From the cell containing the given text, extract its center point as [x, y] coordinate. 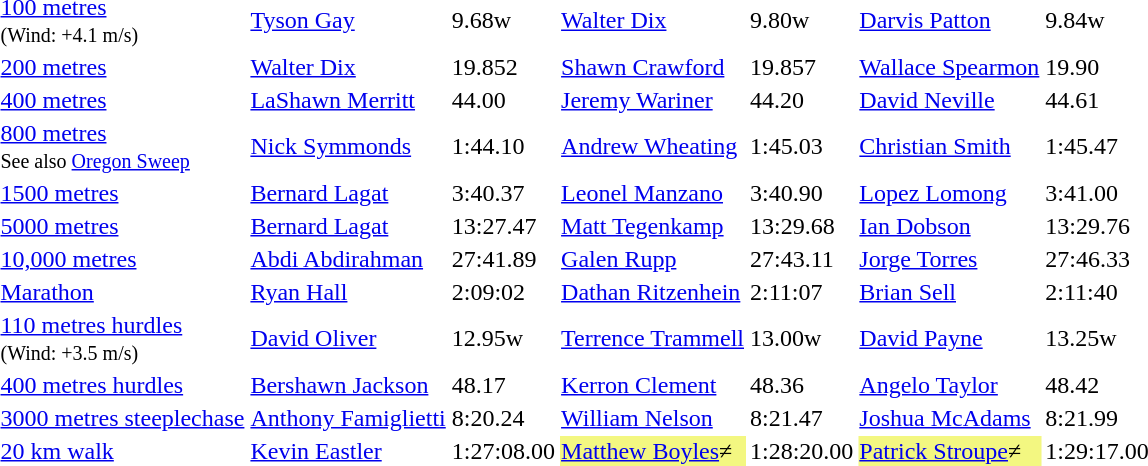
Christian Smith [950, 146]
12.95w [503, 338]
Shawn Crawford [653, 67]
19.852 [503, 67]
Ryan Hall [348, 292]
Joshua McAdams [950, 418]
13:29.68 [802, 226]
Jorge Torres [950, 259]
1:44.10 [503, 146]
Matthew Boyles≠ [653, 451]
8:20.24 [503, 418]
44.00 [503, 100]
48.36 [802, 385]
44.20 [802, 100]
Patrick Stroupe≠ [950, 451]
48.17 [503, 385]
27:41.89 [503, 259]
William Nelson [653, 418]
David Neville [950, 100]
Ian Dobson [950, 226]
Andrew Wheating [653, 146]
Kerron Clement [653, 385]
Jeremy Wariner [653, 100]
Brian Sell [950, 292]
2:09:02 [503, 292]
3:40.37 [503, 193]
Wallace Spearmon [950, 67]
Lopez Lomong [950, 193]
19.857 [802, 67]
Angelo Taylor [950, 385]
8:21.47 [802, 418]
13.00w [802, 338]
1:27:08.00 [503, 451]
27:43.11 [802, 259]
Terrence Trammell [653, 338]
2:11:07 [802, 292]
Walter Dix [348, 67]
David Oliver [348, 338]
Matt Tegenkamp [653, 226]
David Payne [950, 338]
1:28:20.00 [802, 451]
Abdi Abdirahman [348, 259]
13:27.47 [503, 226]
Anthony Famiglietti [348, 418]
Bershawn Jackson [348, 385]
Leonel Manzano [653, 193]
LaShawn Merritt [348, 100]
Dathan Ritzenhein [653, 292]
1:45.03 [802, 146]
3:40.90 [802, 193]
Kevin Eastler [348, 451]
Galen Rupp [653, 259]
Nick Symmonds [348, 146]
